Return [X, Y] of the center of cell containing provided text 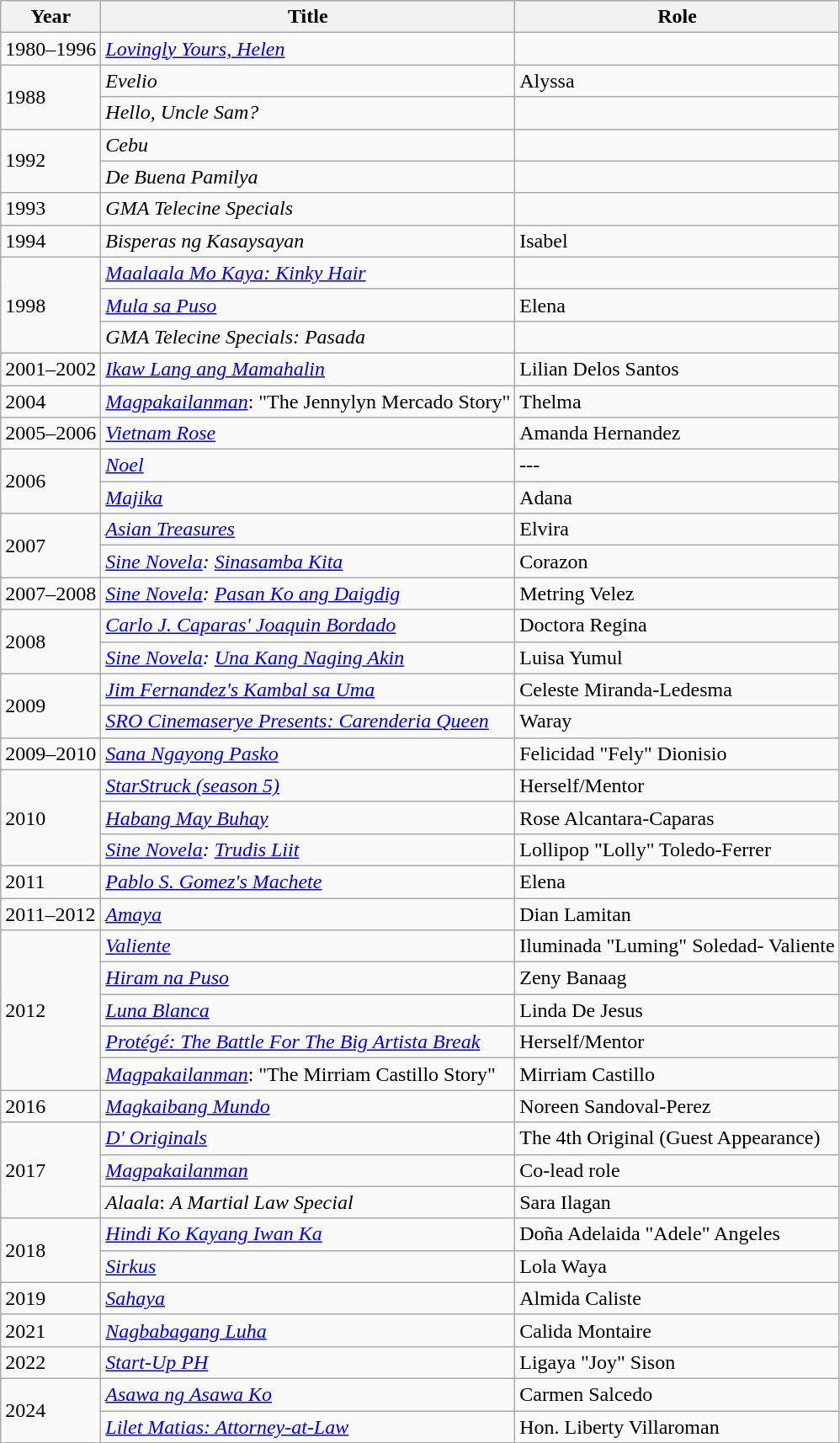
Thelma [677, 402]
Vietnam Rose [308, 434]
Year [51, 17]
SRO Cinemaserye Presents: Carenderia Queen [308, 721]
2024 [51, 1410]
1980–1996 [51, 49]
Ligaya "Joy" Sison [677, 1362]
Magpakailanman [308, 1170]
Alyssa [677, 81]
Adana [677, 498]
Valiente [308, 946]
2021 [51, 1330]
Rose Alcantara-Caparas [677, 817]
2019 [51, 1298]
Noreen Sandoval-Perez [677, 1106]
2004 [51, 402]
Hello, Uncle Sam? [308, 113]
Sine Novela: Una Kang Naging Akin [308, 658]
Almida Caliste [677, 1298]
Isabel [677, 241]
Waray [677, 721]
2011 [51, 881]
2007 [51, 546]
Sahaya [308, 1298]
2017 [51, 1170]
The 4th Original (Guest Appearance) [677, 1138]
Elvira [677, 530]
Protégé: The Battle For The Big Artista Break [308, 1042]
2001–2002 [51, 369]
GMA Telecine Specials [308, 209]
2018 [51, 1250]
2022 [51, 1362]
Hiram na Puso [308, 978]
De Buena Pamilya [308, 177]
Calida Montaire [677, 1330]
Dian Lamitan [677, 913]
Sine Novela: Sinasamba Kita [308, 562]
2010 [51, 817]
Iluminada "Luming" Soledad- Valiente [677, 946]
Habang May Buhay [308, 817]
Lilian Delos Santos [677, 369]
Alaala: A Martial Law Special [308, 1202]
Corazon [677, 562]
Magpakailanman: "The Mirriam Castillo Story" [308, 1074]
Doña Adelaida "Adele" Angeles [677, 1234]
Maalaala Mo Kaya: Kinky Hair [308, 273]
Felicidad "Fely" Dionisio [677, 753]
Magpakailanman: "The Jennylyn Mercado Story" [308, 402]
Mula sa Puso [308, 305]
Ikaw Lang ang Mamahalin [308, 369]
1994 [51, 241]
Sirkus [308, 1266]
Carlo J. Caparas' Joaquin Bordado [308, 626]
Co-lead role [677, 1170]
Magkaibang Mundo [308, 1106]
2009 [51, 706]
Bisperas ng Kasaysayan [308, 241]
Title [308, 17]
Amanda Hernandez [677, 434]
Linda De Jesus [677, 1010]
Sine Novela: Trudis Liit [308, 849]
Metring Velez [677, 594]
Sana Ngayong Pasko [308, 753]
Luisa Yumul [677, 658]
D' Originals [308, 1138]
Zeny Banaag [677, 978]
StarStruck (season 5) [308, 785]
1988 [51, 97]
Sine Novela: Pasan Ko ang Daigdig [308, 594]
1998 [51, 305]
Carmen Salcedo [677, 1394]
Celeste Miranda-Ledesma [677, 690]
1993 [51, 209]
2006 [51, 482]
Pablo S. Gomez's Machete [308, 881]
Majika [308, 498]
Lilet Matias: Attorney-at-Law [308, 1427]
Lovingly Yours, Helen [308, 49]
Doctora Regina [677, 626]
Evelio [308, 81]
Amaya [308, 913]
1992 [51, 161]
2007–2008 [51, 594]
--- [677, 466]
2009–2010 [51, 753]
GMA Telecine Specials: Pasada [308, 337]
2005–2006 [51, 434]
2016 [51, 1106]
Role [677, 17]
Luna Blanca [308, 1010]
2011–2012 [51, 913]
Jim Fernandez's Kambal sa Uma [308, 690]
Asian Treasures [308, 530]
Noel [308, 466]
Start-Up PH [308, 1362]
Sara Ilagan [677, 1202]
Nagbabagang Luha [308, 1330]
2008 [51, 642]
Lola Waya [677, 1266]
Lollipop "Lolly" Toledo-Ferrer [677, 849]
Asawa ng Asawa Ko [308, 1394]
Mirriam Castillo [677, 1074]
Hindi Ko Kayang Iwan Ka [308, 1234]
2012 [51, 1010]
Hon. Liberty Villaroman [677, 1427]
Cebu [308, 145]
